Scan for the cell matching the given text and deliver its (X, Y) coordinate at center. 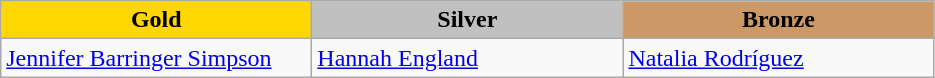
Gold (156, 20)
Natalia Rodríguez (778, 58)
Bronze (778, 20)
Hannah England (468, 58)
Jennifer Barringer Simpson (156, 58)
Silver (468, 20)
